Return the [X, Y] coordinate for the center point of the cell that contains the specified text.  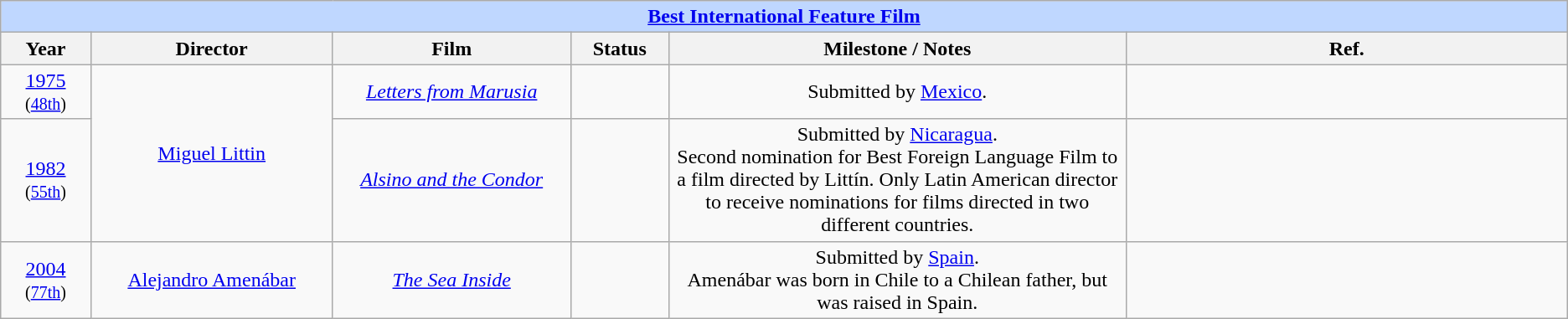
Submitted by Spain.Amenábar was born in Chile to a Chilean father, but was raised in Spain. [897, 280]
2004(77th) [46, 280]
Year [46, 49]
Alsino and the Condor [451, 180]
Letters from Marusia [451, 92]
Best International Feature Film [784, 17]
Alejandro Amenábar [211, 280]
Status [620, 49]
Miguel Littin [211, 152]
Submitted by Mexico. [897, 92]
1982(55th) [46, 180]
1975(48th) [46, 92]
Director [211, 49]
Ref. [1347, 49]
The Sea Inside [451, 280]
Film [451, 49]
Milestone / Notes [897, 49]
